Locate the cell with the specified text and output its [x, y] center coordinate. 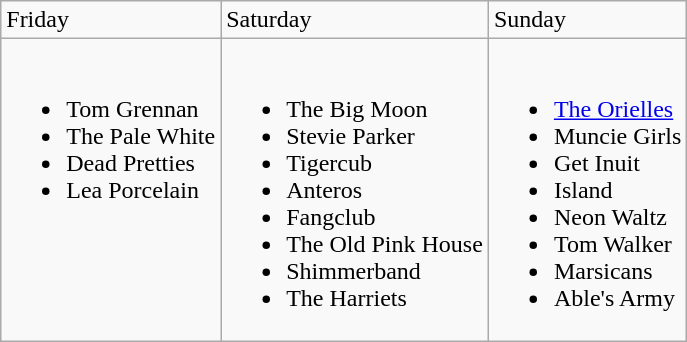
Friday [111, 20]
The OriellesMuncie GirlsGet InuitIslandNeon WaltzTom WalkerMarsicansAble's Army [587, 190]
Sunday [587, 20]
The Big MoonStevie ParkerTigercubAnterosFangclubThe Old Pink HouseShimmerbandThe Harriets [355, 190]
Saturday [355, 20]
Tom GrennanThe Pale WhiteDead PrettiesLea Porcelain [111, 190]
